Scan for the cell matching the given text and deliver its [X, Y] coordinate at center. 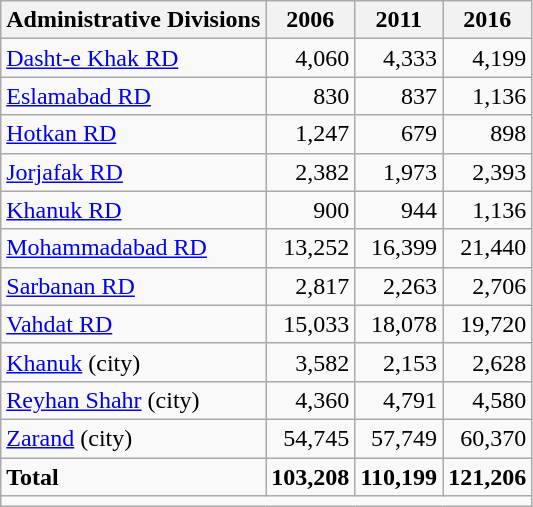
2,263 [399, 286]
837 [399, 96]
2,153 [399, 362]
16,399 [399, 248]
Khanuk (city) [134, 362]
Total [134, 477]
2,706 [488, 286]
2,393 [488, 172]
3,582 [310, 362]
Khanuk RD [134, 210]
Eslamabad RD [134, 96]
Zarand (city) [134, 438]
Dasht-e Khak RD [134, 58]
Mohammadabad RD [134, 248]
1,973 [399, 172]
4,360 [310, 400]
Vahdat RD [134, 324]
898 [488, 134]
54,745 [310, 438]
57,749 [399, 438]
60,370 [488, 438]
679 [399, 134]
4,060 [310, 58]
900 [310, 210]
103,208 [310, 477]
2006 [310, 20]
Jorjafak RD [134, 172]
2016 [488, 20]
21,440 [488, 248]
1,247 [310, 134]
19,720 [488, 324]
4,199 [488, 58]
4,791 [399, 400]
4,333 [399, 58]
830 [310, 96]
18,078 [399, 324]
2011 [399, 20]
2,628 [488, 362]
13,252 [310, 248]
121,206 [488, 477]
2,817 [310, 286]
Sarbanan RD [134, 286]
944 [399, 210]
4,580 [488, 400]
110,199 [399, 477]
Administrative Divisions [134, 20]
Hotkan RD [134, 134]
2,382 [310, 172]
Reyhan Shahr (city) [134, 400]
15,033 [310, 324]
